Locate the cell with the specified text and output its (x, y) center coordinate. 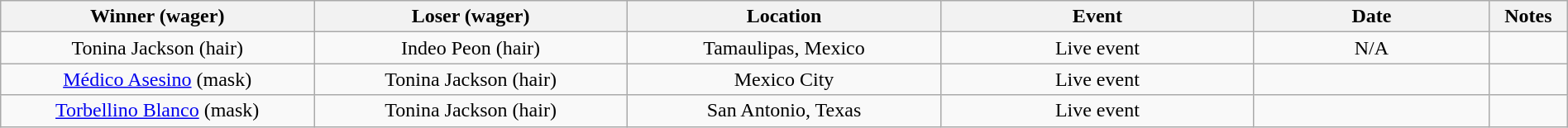
Winner (wager) (157, 17)
Event (1097, 17)
San Antonio, Texas (784, 111)
N/A (1371, 48)
Notes (1528, 17)
Location (784, 17)
Date (1371, 17)
Tamaulipas, Mexico (784, 48)
Indeo Peon (hair) (471, 48)
Loser (wager) (471, 17)
Médico Asesino (mask) (157, 79)
Torbellino Blanco (mask) (157, 111)
Mexico City (784, 79)
